Return the (x, y) coordinate for the center point of the cell that contains the specified text.  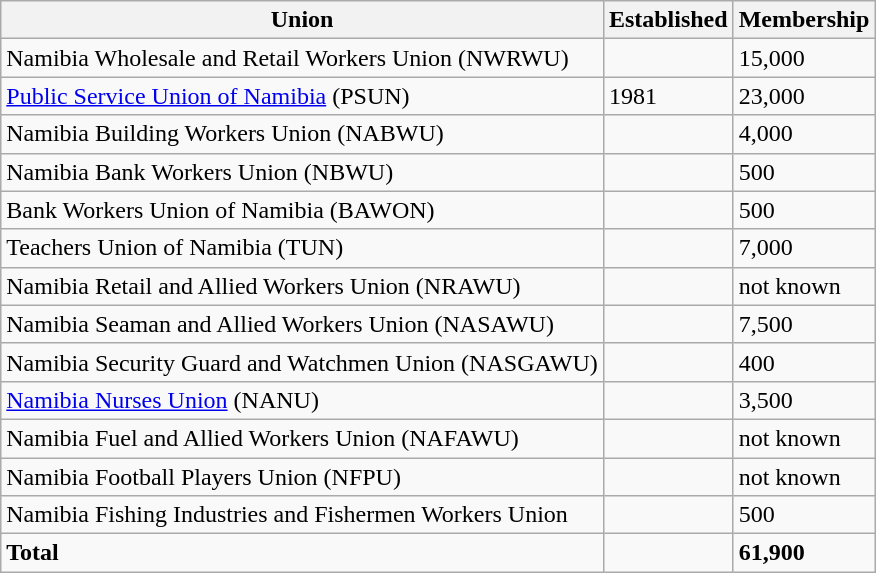
3,500 (804, 400)
Namibia Building Workers Union (NABWU) (302, 134)
1981 (668, 96)
Established (668, 20)
Namibia Nurses Union (NANU) (302, 400)
Namibia Retail and Allied Workers Union (NRAWU) (302, 286)
23,000 (804, 96)
7,500 (804, 324)
61,900 (804, 553)
Teachers Union of Namibia (TUN) (302, 248)
15,000 (804, 58)
Union (302, 20)
Bank Workers Union of Namibia (BAWON) (302, 210)
7,000 (804, 248)
Namibia Football Players Union (NFPU) (302, 477)
4,000 (804, 134)
Namibia Wholesale and Retail Workers Union (NWRWU) (302, 58)
Public Service Union of Namibia (PSUN) (302, 96)
Namibia Fishing Industries and Fishermen Workers Union (302, 515)
400 (804, 362)
Namibia Bank Workers Union (NBWU) (302, 172)
Namibia Security Guard and Watchmen Union (NASGAWU) (302, 362)
Membership (804, 20)
Total (302, 553)
Namibia Seaman and Allied Workers Union (NASAWU) (302, 324)
Namibia Fuel and Allied Workers Union (NAFAWU) (302, 438)
